Detect which cell encompasses the target text, then output its (x, y) center coordinate. 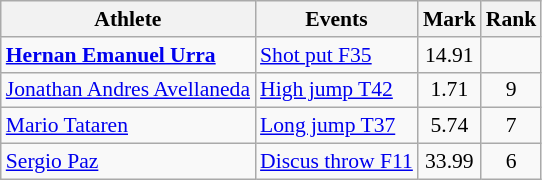
Long jump T37 (336, 126)
Shot put F35 (336, 55)
1.71 (450, 90)
14.91 (450, 55)
Jonathan Andres Avellaneda (128, 90)
High jump T42 (336, 90)
Hernan Emanuel Urra (128, 55)
Sergio Paz (128, 162)
Discus throw F11 (336, 162)
7 (512, 126)
33.99 (450, 162)
Mario Tataren (128, 126)
Rank (512, 19)
Events (336, 19)
Athlete (128, 19)
5.74 (450, 126)
6 (512, 162)
9 (512, 90)
Mark (450, 19)
